Find where the given text appears and provide that cell's center as [X, Y] coordinate. 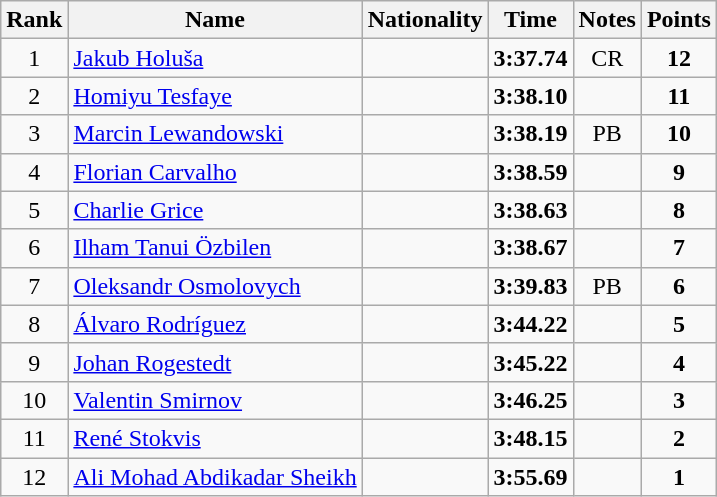
Florian Carvalho [215, 172]
Oleksandr Osmolovych [215, 286]
Nationality [425, 20]
3:45.22 [530, 362]
CR [607, 58]
3:55.69 [530, 477]
Points [678, 20]
3:38.67 [530, 248]
Ali Mohad Abdikadar Sheikh [215, 477]
Jakub Holuša [215, 58]
Time [530, 20]
3:38.63 [530, 210]
Marcin Lewandowski [215, 134]
Notes [607, 20]
3:39.83 [530, 286]
3:44.22 [530, 324]
Homiyu Tesfaye [215, 96]
3:38.19 [530, 134]
Álvaro Rodríguez [215, 324]
Charlie Grice [215, 210]
Valentin Smirnov [215, 400]
3:46.25 [530, 400]
3:37.74 [530, 58]
Johan Rogestedt [215, 362]
Rank [34, 20]
3:38.10 [530, 96]
Ilham Tanui Özbilen [215, 248]
3:48.15 [530, 438]
3:38.59 [530, 172]
René Stokvis [215, 438]
Name [215, 20]
